Determine the (X, Y) coordinate at the center of the cell enclosing the given text.  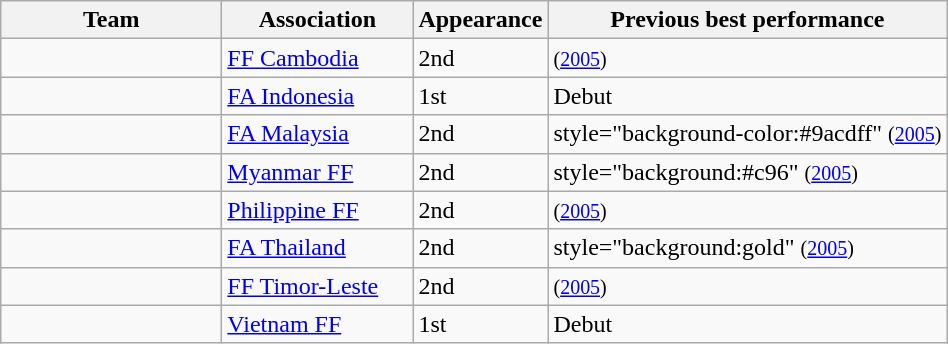
Previous best performance (748, 20)
Vietnam FF (318, 324)
Team (112, 20)
FF Timor-Leste (318, 286)
Appearance (480, 20)
Myanmar FF (318, 172)
FA Thailand (318, 248)
style="background:gold" (2005) (748, 248)
Association (318, 20)
Philippine FF (318, 210)
FA Indonesia (318, 96)
FA Malaysia (318, 134)
style="background-color:#9acdff" (2005) (748, 134)
FF Cambodia (318, 58)
style="background:#c96" (2005) (748, 172)
